Extract the (x, y) coordinate from the center of the cell holding the provided text.  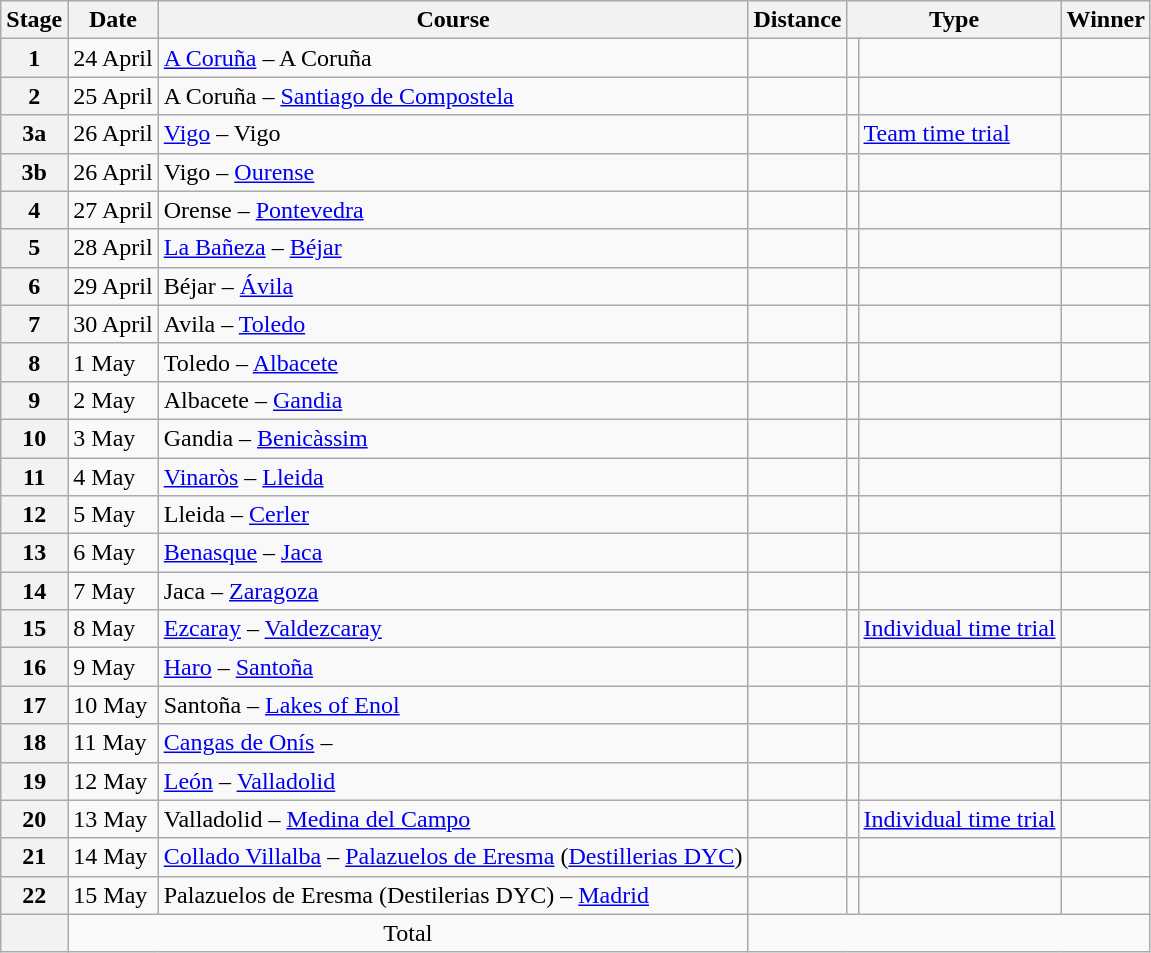
Winner (1106, 20)
1 May (113, 362)
Cangas de Onís – (453, 743)
28 April (113, 248)
Haro – Santoña (453, 667)
7 (34, 324)
Collado Villalba – Palazuelos de Eresma (Destillerias DYC) (453, 857)
6 (34, 286)
5 May (113, 515)
10 (34, 438)
León – Valladolid (453, 781)
8 May (113, 629)
13 (34, 553)
6 May (113, 553)
1 (34, 58)
30 April (113, 324)
Lleida – Cerler (453, 515)
Toledo – Albacete (453, 362)
10 May (113, 705)
27 April (113, 210)
Vigo – Vigo (453, 134)
19 (34, 781)
14 May (113, 857)
A Coruña – Santiago de Compostela (453, 96)
14 (34, 591)
13 May (113, 819)
22 (34, 895)
8 (34, 362)
Valladolid – Medina del Campo (453, 819)
9 (34, 400)
2 (34, 96)
7 May (113, 591)
Béjar – Ávila (453, 286)
25 April (113, 96)
3b (34, 172)
Santoña – Lakes of Enol (453, 705)
Date (113, 20)
20 (34, 819)
3 May (113, 438)
La Bañeza – Béjar (453, 248)
21 (34, 857)
11 (34, 477)
Palazuelos de Eresma (Destilerias DYC) – Madrid (453, 895)
12 May (113, 781)
9 May (113, 667)
11 May (113, 743)
18 (34, 743)
17 (34, 705)
29 April (113, 286)
Benasque – Jaca (453, 553)
12 (34, 515)
15 May (113, 895)
Jaca – Zaragoza (453, 591)
Vigo – Ourense (453, 172)
3a (34, 134)
Total (408, 933)
Distance (798, 20)
Type (954, 20)
15 (34, 629)
A Coruña – A Coruña (453, 58)
Course (453, 20)
Albacete – Gandia (453, 400)
Team time trial (960, 134)
Stage (34, 20)
4 May (113, 477)
Gandia – Benicàssim (453, 438)
16 (34, 667)
Ezcaray – Valdezcaray (453, 629)
5 (34, 248)
Vinaròs – Lleida (453, 477)
Orense – Pontevedra (453, 210)
2 May (113, 400)
Avila – Toledo (453, 324)
24 April (113, 58)
4 (34, 210)
